Determine the [X, Y] coordinate at the center of the cell enclosing the given text.  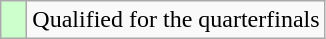
Qualified for the quarterfinals [176, 20]
